From the cell containing the given text, extract its center point as (x, y) coordinate. 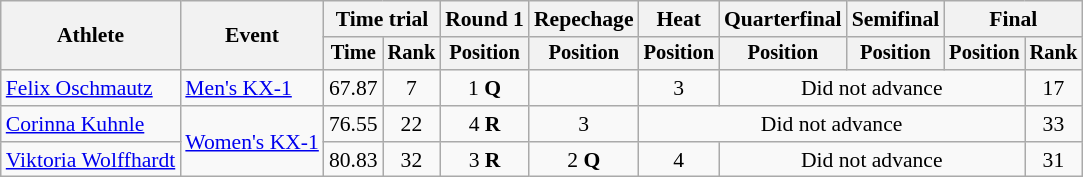
Final (1013, 19)
67.87 (354, 88)
Time (354, 54)
Repechage (584, 19)
76.55 (354, 124)
33 (1054, 124)
Men's KX-1 (252, 88)
Quarterfinal (783, 19)
Women's KX-1 (252, 142)
Round 1 (484, 19)
1 Q (484, 88)
Heat (679, 19)
Time trial (382, 19)
Corinna Kuhnle (91, 124)
Athlete (91, 36)
Felix Oschmautz (91, 88)
Event (252, 36)
22 (412, 124)
17 (1054, 88)
4 R (484, 124)
Semifinal (896, 19)
7 (412, 88)
